Find where the given text appears and provide that cell's center as (X, Y) coordinate. 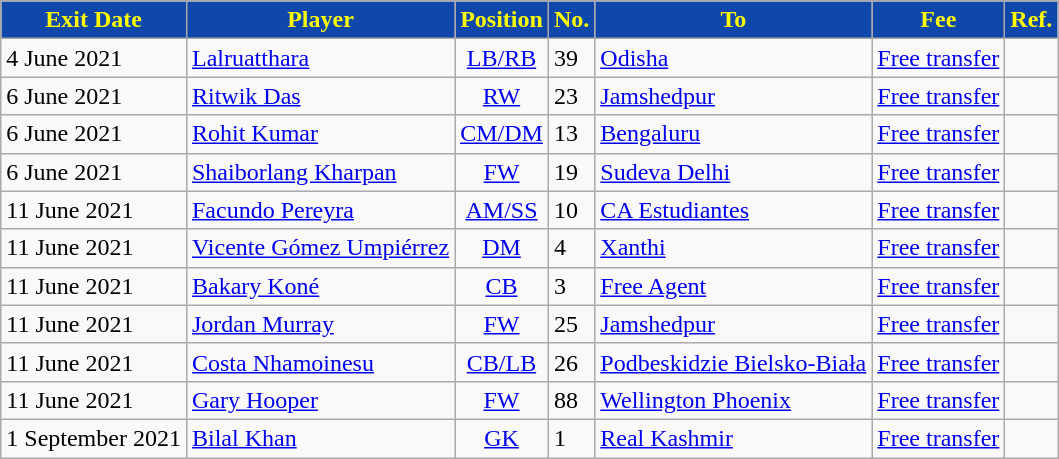
AM/SS (502, 210)
DM (502, 248)
Podbeskidzie Bielsko-Biała (734, 362)
Jordan Murray (320, 324)
Ritwik Das (320, 96)
Bilal Khan (320, 438)
Free Agent (734, 286)
Ref. (1032, 20)
13 (571, 134)
3 (571, 286)
4 (571, 248)
Wellington Phoenix (734, 400)
4 June 2021 (94, 58)
25 (571, 324)
To (734, 20)
CB/LB (502, 362)
19 (571, 172)
26 (571, 362)
CA Estudiantes (734, 210)
No. (571, 20)
Rohit Kumar (320, 134)
CB (502, 286)
Position (502, 20)
Bakary Koné (320, 286)
Shaiborlang Kharpan (320, 172)
Odisha (734, 58)
Real Kashmir (734, 438)
RW (502, 96)
Sudeva Delhi (734, 172)
CM/DM (502, 134)
Facundo Pereyra (320, 210)
88 (571, 400)
39 (571, 58)
1 (571, 438)
1 September 2021 (94, 438)
Player (320, 20)
Xanthi (734, 248)
Gary Hooper (320, 400)
Fee (938, 20)
GK (502, 438)
Vicente Gómez Umpiérrez (320, 248)
LB/RB (502, 58)
Exit Date (94, 20)
Lalruatthara (320, 58)
Costa Nhamoinesu (320, 362)
Bengaluru (734, 134)
10 (571, 210)
23 (571, 96)
